Extract the [x, y] coordinate from the center of the cell holding the provided text.  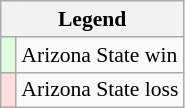
Arizona State loss [100, 90]
Legend [92, 19]
Arizona State win [100, 55]
